Search for the cell housing the specified text and yield its (x, y) center coordinate. 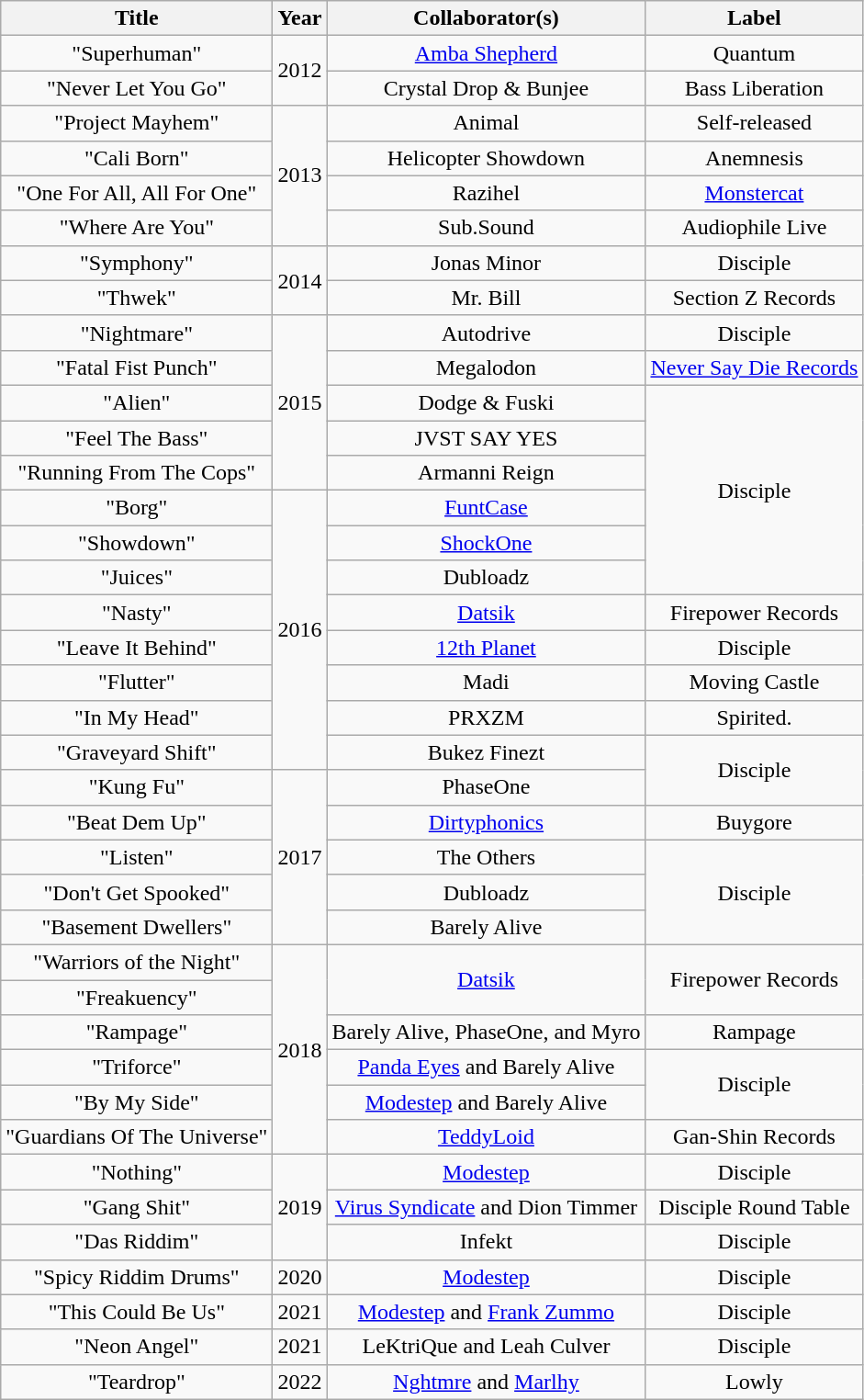
"Borg" (137, 508)
Dirtyphonics (487, 822)
Rampage (755, 1033)
"Triforce" (137, 1067)
JVST SAY YES (487, 438)
Sub.Sound (487, 228)
Megalodon (487, 367)
2017 (299, 857)
"Das Riddim" (137, 1242)
12th Planet (487, 648)
Dodge & Fuski (487, 402)
Madi (487, 683)
"Running From The Cops" (137, 473)
Bass Liberation (755, 88)
PRXZM (487, 717)
Mr. Bill (487, 298)
"Where Are You" (137, 228)
"Kung Fu" (137, 787)
"In My Head" (137, 717)
"Symphony" (137, 263)
Lowly (755, 1382)
Buygore (755, 822)
"Nightmare" (137, 333)
"Feel The Bass" (137, 438)
"Fatal Fist Punch" (137, 367)
Modestep and Frank Zummo (487, 1312)
Helicopter Showdown (487, 158)
"One For All, All For One" (137, 193)
Monstercat (755, 193)
Section Z Records (755, 298)
Animal (487, 123)
Panda Eyes and Barely Alive (487, 1067)
LeKtriQue and Leah Culver (487, 1347)
2020 (299, 1277)
"Don't Get Spooked" (137, 892)
Audiophile Live (755, 228)
FuntCase (487, 508)
Jonas Minor (487, 263)
"Never Let You Go" (137, 88)
2012 (299, 71)
Disciple Round Table (755, 1207)
"Cali Born" (137, 158)
Autodrive (487, 333)
"Alien" (137, 402)
Nghtmre and Marlhy (487, 1382)
"Flutter" (137, 683)
Crystal Drop & Bunjee (487, 88)
Year (299, 18)
"Listen" (137, 857)
"Graveyard Shift" (137, 752)
"Spicy Riddim Drums" (137, 1277)
Barely Alive (487, 927)
Spirited. (755, 717)
"Beat Dem Up" (137, 822)
2014 (299, 280)
"Project Mayhem" (137, 123)
Armanni Reign (487, 473)
"Teardrop" (137, 1382)
2019 (299, 1207)
2016 (299, 630)
Razihel (487, 193)
"This Could Be Us" (137, 1312)
"Nasty" (137, 613)
PhaseOne (487, 787)
"Warriors of the Night" (137, 962)
Never Say Die Records (755, 367)
Title (137, 18)
"Showdown" (137, 543)
"Basement Dwellers" (137, 927)
Anemnesis (755, 158)
Label (755, 18)
"Leave It Behind" (137, 648)
Barely Alive, PhaseOne, and Myro (487, 1033)
TeddyLoid (487, 1137)
Amba Shepherd (487, 53)
2018 (299, 1049)
The Others (487, 857)
Quantum (755, 53)
2015 (299, 402)
"Freakuency" (137, 997)
"Guardians Of The Universe" (137, 1137)
"Thwek" (137, 298)
Moving Castle (755, 683)
Gan-Shin Records (755, 1137)
ShockOne (487, 543)
"Juices" (137, 578)
2013 (299, 175)
"Superhuman" (137, 53)
2022 (299, 1382)
Self-released (755, 123)
"Gang Shit" (137, 1207)
"Rampage" (137, 1033)
"By My Side" (137, 1102)
Modestep and Barely Alive (487, 1102)
"Neon Angel" (137, 1347)
Virus Syndicate and Dion Timmer (487, 1207)
Infekt (487, 1242)
Collaborator(s) (487, 18)
Bukez Finezt (487, 752)
"Nothing" (137, 1172)
